Extract the [x, y] coordinate from the center of the cell holding the provided text.  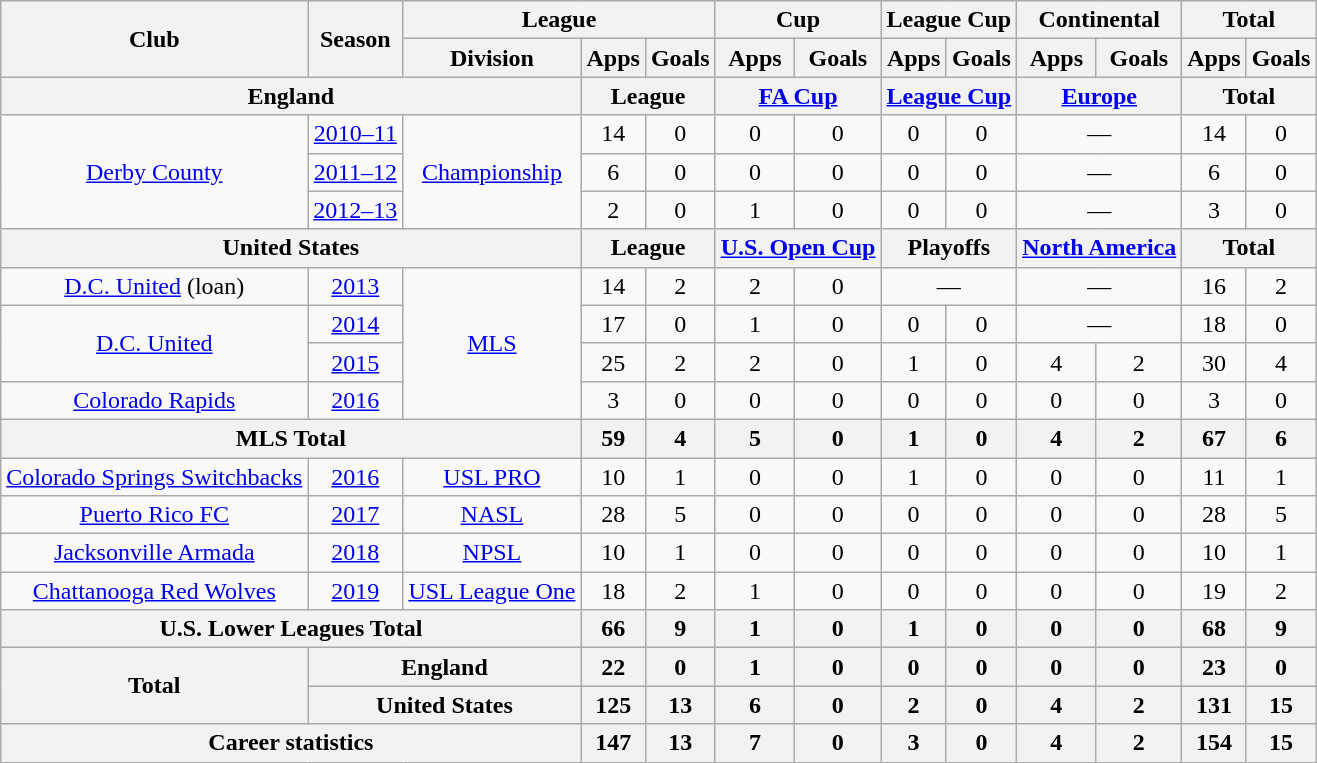
25 [613, 362]
23 [1214, 667]
68 [1214, 629]
Derby County [154, 172]
North America [1100, 248]
22 [613, 667]
USL League One [492, 591]
Cup [798, 20]
2013 [356, 286]
NPSL [492, 553]
2015 [356, 362]
Puerto Rico FC [154, 515]
FA Cup [798, 96]
D.C. United (loan) [154, 286]
Playoffs [949, 248]
USL PRO [492, 477]
Jacksonville Armada [154, 553]
154 [1214, 743]
Continental [1100, 20]
MLS Total [291, 438]
Club [154, 39]
Career statistics [291, 743]
Chattanooga Red Wolves [154, 591]
16 [1214, 286]
Season [356, 39]
Colorado Springs Switchbacks [154, 477]
11 [1214, 477]
147 [613, 743]
2019 [356, 591]
D.C. United [154, 343]
125 [613, 705]
2018 [356, 553]
2012–13 [356, 210]
Division [492, 58]
7 [755, 743]
66 [613, 629]
2011–12 [356, 172]
2014 [356, 324]
NASL [492, 515]
MLS [492, 343]
131 [1214, 705]
59 [613, 438]
Europe [1100, 96]
2017 [356, 515]
U.S. Open Cup [798, 248]
Championship [492, 172]
17 [613, 324]
Colorado Rapids [154, 400]
U.S. Lower Leagues Total [291, 629]
2010–11 [356, 134]
67 [1214, 438]
19 [1214, 591]
30 [1214, 362]
